Search for the cell housing the specified text and yield its (X, Y) center coordinate. 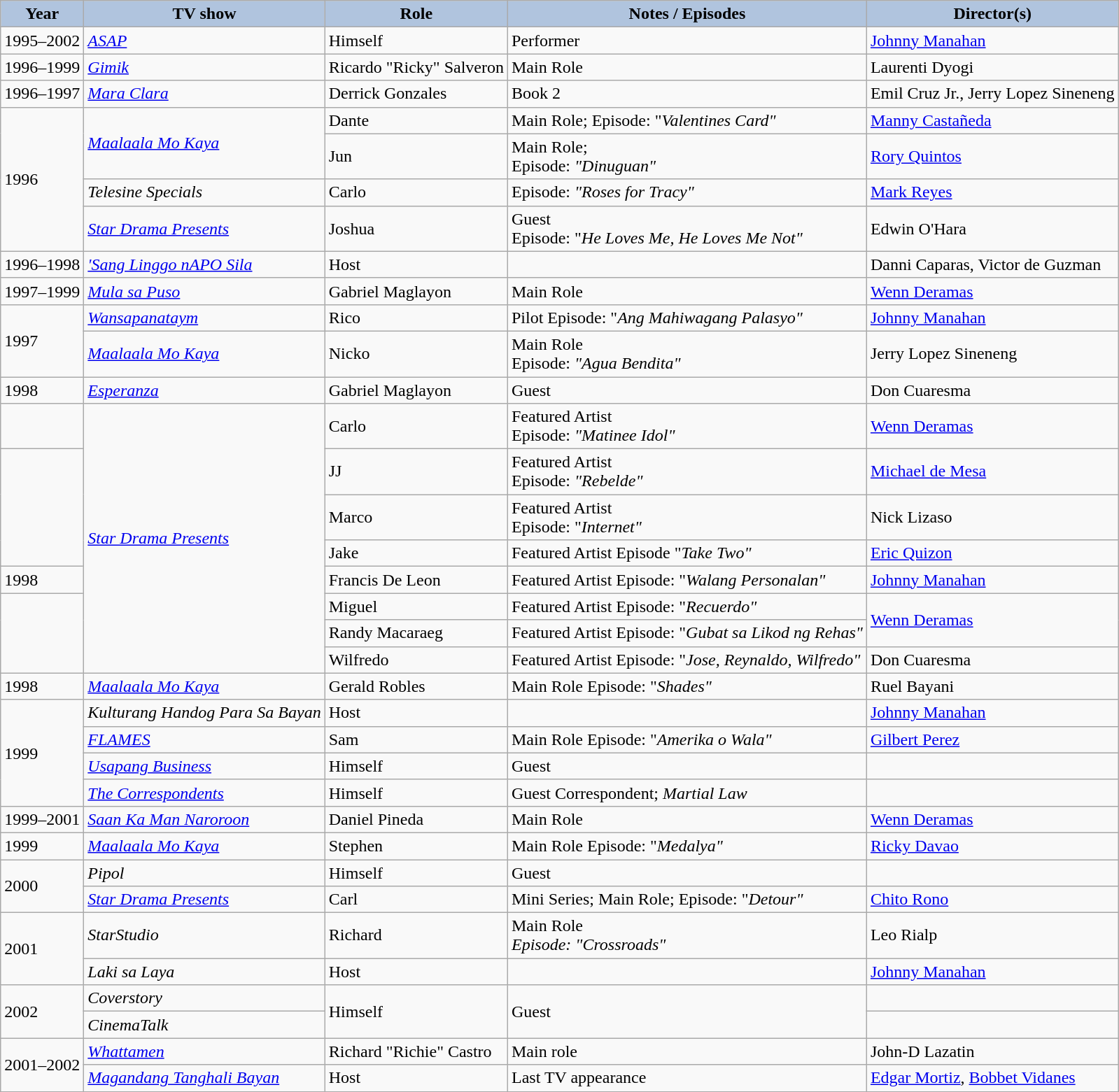
2002 (42, 1012)
Gimik (204, 67)
Telesine Specials (204, 192)
Gerald Robles (416, 686)
2000 (42, 886)
Main Role; Episode: "Valentines Card" (687, 120)
Richard "Richie" Castro (416, 1051)
2001–2002 (42, 1065)
Main Role Episode: "Medalya" (687, 846)
1996–1997 (42, 94)
Pipol (204, 872)
Kulturang Handog Para Sa Bayan (204, 713)
1996–1999 (42, 67)
Edwin O'Hara (992, 228)
Role (416, 14)
Rico (416, 318)
Whattamen (204, 1051)
Jun (416, 157)
Laki sa Laya (204, 972)
Leo Rialp (992, 936)
Featured ArtistEpisode: "Internet" (687, 518)
1996–1998 (42, 264)
Main Role;Episode: "Dinuguan" (687, 157)
Ruel Bayani (992, 686)
John-D Lazatin (992, 1051)
Derrick Gonzales (416, 94)
Joshua (416, 228)
Featured Artist Episode: "Gubat sa Likod ng Rehas" (687, 633)
Emil Cruz Jr., Jerry Lopez Sineneng (992, 94)
Wilfredo (416, 660)
Wansapanataym (204, 318)
Magandang Tanghali Bayan (204, 1078)
Sam (416, 739)
2001 (42, 949)
Dante (416, 120)
Last TV appearance (687, 1078)
1997 (42, 340)
Coverstory (204, 998)
Ricardo "Ricky" Salveron (416, 67)
Laurenti Dyogi (992, 67)
Randy Macaraeg (416, 633)
Jake (416, 553)
Daniel Pineda (416, 819)
TV show (204, 14)
Main Role Episode: "Shades" (687, 686)
Esperanza (204, 390)
1996 (42, 179)
Main Role Episode: "Amerika o Wala" (687, 739)
Gilbert Perez (992, 739)
Francis De Leon (416, 580)
Nicko (416, 354)
Miguel (416, 607)
Notes / Episodes (687, 14)
Ricky Davao (992, 846)
Featured ArtistEpisode: "Matinee Idol" (687, 427)
Main RoleEpisode: "Agua Bendita" (687, 354)
Book 2 (687, 94)
Featured Artist Episode "Take Two" (687, 553)
Mark Reyes (992, 192)
FLAMES (204, 739)
1995–2002 (42, 41)
Saan Ka Man Naroroon (204, 819)
Featured ArtistEpisode: "Rebelde" (687, 471)
JJ (416, 471)
Nick Lizaso (992, 518)
1997–1999 (42, 291)
Episode: "Roses for Tracy" (687, 192)
Michael de Mesa (992, 471)
Marco (416, 518)
Usapang Business (204, 766)
Manny Castañeda (992, 120)
The Correspondents (204, 793)
Director(s) (992, 14)
Guest Correspondent; Martial Law (687, 793)
GuestEpisode: "He Loves Me, He Loves Me Not" (687, 228)
Chito Rono (992, 900)
Stephen (416, 846)
Mula sa Puso (204, 291)
Year (42, 14)
CinemaTalk (204, 1025)
Danni Caparas, Victor de Guzman (992, 264)
Pilot Episode: "Ang Mahiwagang Palasyo" (687, 318)
Featured Artist Episode: "Jose, Reynaldo, Wilfredo" (687, 660)
Eric Quizon (992, 553)
Rory Quintos (992, 157)
Mara Clara (204, 94)
ASAP (204, 41)
Edgar Mortiz, Bobbet Vidanes (992, 1078)
1999–2001 (42, 819)
Performer (687, 41)
Featured Artist Episode: "Walang Personalan" (687, 580)
Main role (687, 1051)
StarStudio (204, 936)
Main RoleEpisode: "Crossroads" (687, 936)
Jerry Lopez Sineneng (992, 354)
Richard (416, 936)
Mini Series; Main Role; Episode: "Detour" (687, 900)
Featured Artist Episode: "Recuerdo" (687, 607)
'Sang Linggo nAPO Sila (204, 264)
Carl (416, 900)
